Return (x, y) of the center of cell containing provided text 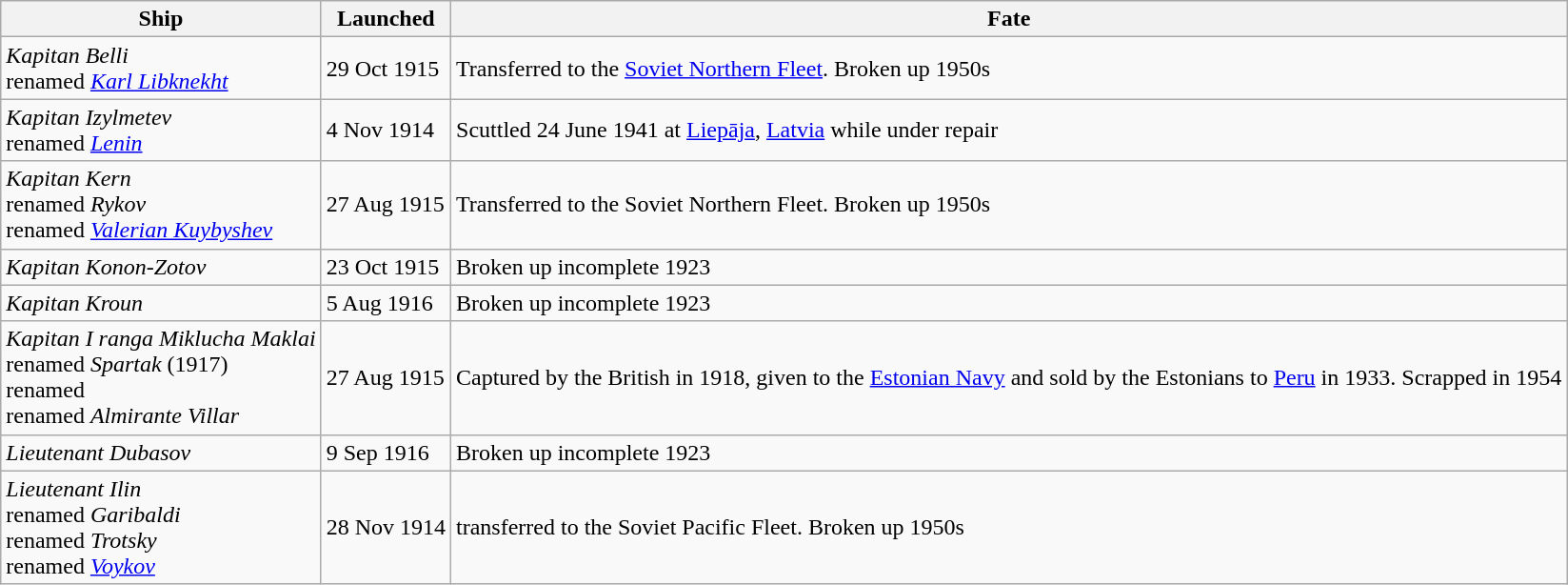
Launched (386, 19)
4 Nov 1914 (386, 130)
5 Aug 1916 (386, 303)
Ship (161, 19)
Scuttled 24 June 1941 at Liepāja, Latvia while under repair (1009, 130)
9 Sep 1916 (386, 453)
23 Oct 1915 (386, 267)
Kapitan Belli renamed Karl Libknekht (161, 69)
Captured by the British in 1918, given to the Estonian Navy and sold by the Estonians to Peru in 1933. Scrapped in 1954 (1009, 377)
29 Oct 1915 (386, 69)
Fate (1009, 19)
Kapitan Konon-Zotov (161, 267)
transferred to the Soviet Pacific Fleet. Broken up 1950s (1009, 528)
Lieutenant Ilinrenamed Garibaldirenamed Trotskyrenamed Voykov (161, 528)
Kapitan I ranga Miklucha Maklairenamed Spartak (1917)renamed renamed Almirante Villar (161, 377)
Lieutenant Dubasov (161, 453)
Kapitan Izylmetev renamed Lenin (161, 130)
Kapitan Kernrenamed Rykov renamed Valerian Kuybyshev (161, 205)
28 Nov 1914 (386, 528)
Kapitan Kroun (161, 303)
